Extract the (X, Y) coordinate from the center of the cell holding the provided text.  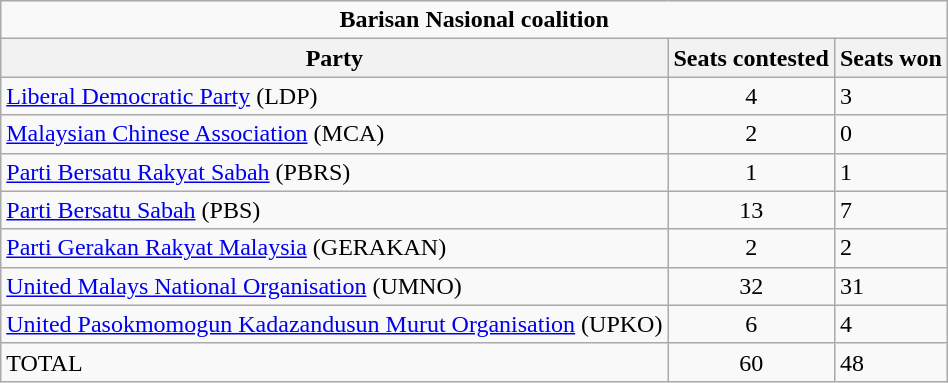
7 (890, 210)
United Pasokmomogun Kadazandusun Murut Organisation (UPKO) (334, 324)
Party (334, 58)
Liberal Democratic Party (LDP) (334, 96)
3 (890, 96)
31 (890, 286)
United Malays National Organisation (UMNO) (334, 286)
TOTAL (334, 362)
0 (890, 134)
Parti Gerakan Rakyat Malaysia (GERAKAN) (334, 248)
6 (751, 324)
Seats won (890, 58)
32 (751, 286)
Malaysian Chinese Association (MCA) (334, 134)
Parti Bersatu Sabah (PBS) (334, 210)
13 (751, 210)
48 (890, 362)
Parti Bersatu Rakyat Sabah (PBRS) (334, 172)
Seats contested (751, 58)
60 (751, 362)
Barisan Nasional coalition (474, 20)
